Search for the cell housing the specified text and yield its [x, y] center coordinate. 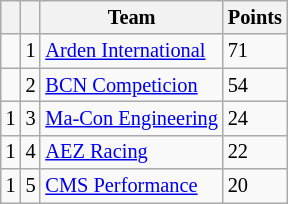
Team [131, 17]
Points [255, 17]
4 [31, 152]
AEZ Racing [131, 152]
3 [31, 118]
Ma-Con Engineering [131, 118]
54 [255, 85]
BCN Competicion [131, 85]
5 [31, 186]
CMS Performance [131, 186]
22 [255, 152]
Arden International [131, 51]
24 [255, 118]
2 [31, 85]
20 [255, 186]
71 [255, 51]
